Return [X, Y] of the center of cell containing provided text 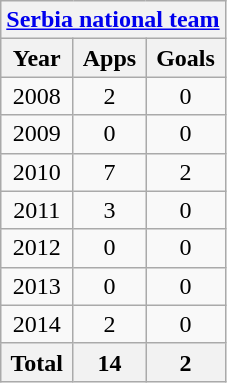
Apps [110, 58]
2012 [37, 248]
7 [110, 172]
2013 [37, 286]
14 [110, 362]
2009 [37, 134]
2010 [37, 172]
Goals [186, 58]
2011 [37, 210]
2014 [37, 324]
3 [110, 210]
2008 [37, 96]
Year [37, 58]
Serbia national team [113, 20]
Total [37, 362]
